Output the (x, y) coordinate of the center of the cell containing the given text.  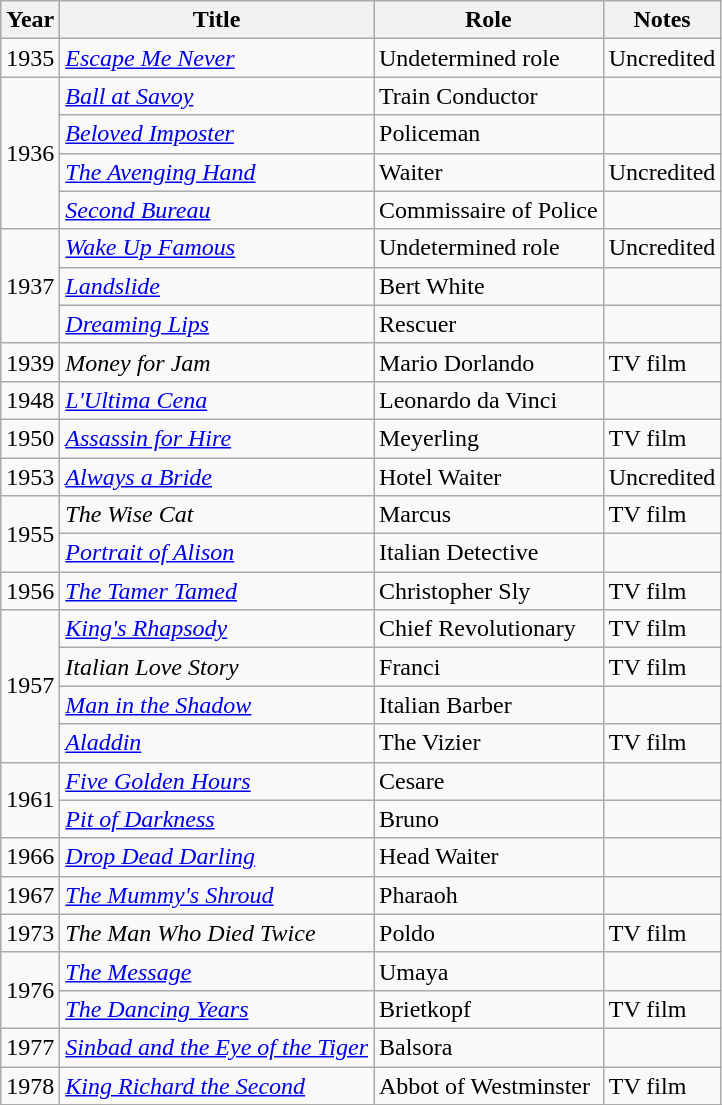
King's Rhapsody (217, 629)
1957 (30, 686)
1948 (30, 400)
Landslide (217, 286)
Italian Love Story (217, 667)
Aladdin (217, 743)
Ball at Savoy (217, 96)
Christopher Sly (489, 591)
Wake Up Famous (217, 248)
The Wise Cat (217, 515)
1939 (30, 362)
Money for Jam (217, 362)
Franci (489, 667)
1961 (30, 800)
1953 (30, 477)
Bert White (489, 286)
Dreaming Lips (217, 324)
L'Ultima Cena (217, 400)
Policeman (489, 134)
Italian Barber (489, 705)
1937 (30, 286)
1966 (30, 857)
Pharaoh (489, 895)
Poldo (489, 933)
Marcus (489, 515)
Beloved Imposter (217, 134)
Drop Dead Darling (217, 857)
Man in the Shadow (217, 705)
Commissaire of Police (489, 210)
Italian Detective (489, 553)
Always a Bride (217, 477)
1955 (30, 534)
1936 (30, 153)
Bruno (489, 819)
1935 (30, 58)
Mario Dorlando (489, 362)
1976 (30, 990)
The Message (217, 971)
Umaya (489, 971)
The Dancing Years (217, 1009)
Abbot of Westminster (489, 1085)
1978 (30, 1085)
Notes (662, 20)
Chief Revolutionary (489, 629)
Portrait of Alison (217, 553)
Year (30, 20)
Title (217, 20)
King Richard the Second (217, 1085)
Hotel Waiter (489, 477)
1967 (30, 895)
Head Waiter (489, 857)
Five Golden Hours (217, 781)
Meyerling (489, 438)
Escape Me Never (217, 58)
Train Conductor (489, 96)
1973 (30, 933)
Pit of Darkness (217, 819)
The Tamer Tamed (217, 591)
Assassin for Hire (217, 438)
Sinbad and the Eye of the Tiger (217, 1047)
Leonardo da Vinci (489, 400)
Waiter (489, 172)
Cesare (489, 781)
The Mummy's Shroud (217, 895)
Second Bureau (217, 210)
Brietkopf (489, 1009)
The Vizier (489, 743)
Balsora (489, 1047)
Rescuer (489, 324)
1950 (30, 438)
The Man Who Died Twice (217, 933)
1956 (30, 591)
Role (489, 20)
1977 (30, 1047)
The Avenging Hand (217, 172)
